Output the (X, Y) coordinate of the center of the cell containing the given text.  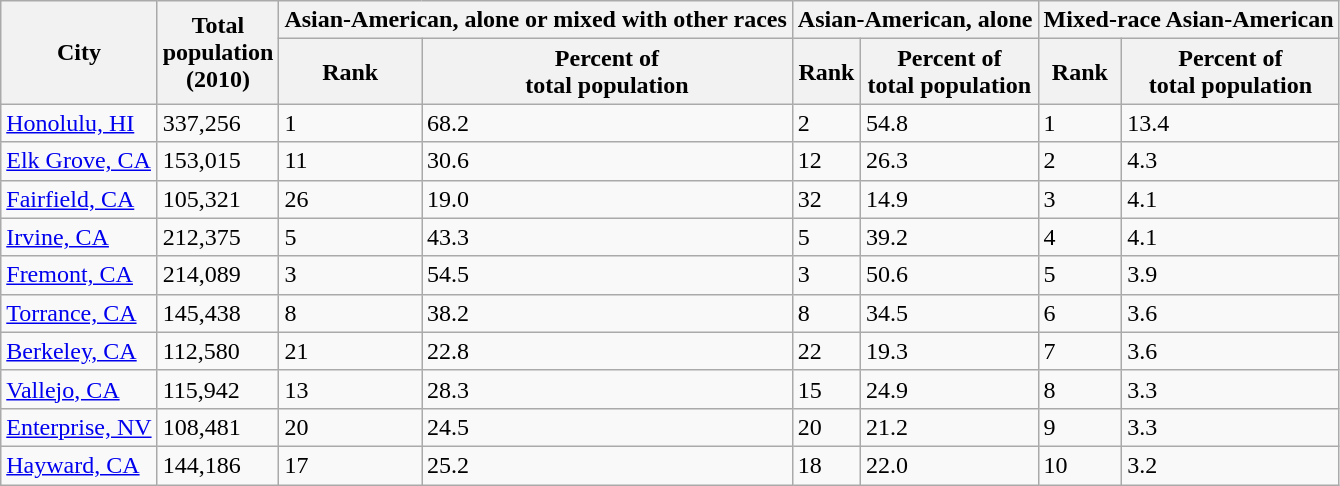
112,580 (218, 351)
18 (826, 465)
Fairfield, CA (79, 199)
12 (826, 161)
6 (1080, 313)
214,089 (218, 275)
Totalpopulation(2010) (218, 52)
15 (826, 389)
144,186 (218, 465)
50.6 (950, 275)
54.8 (950, 123)
13 (350, 389)
105,321 (218, 199)
3.2 (1230, 465)
Asian-American, alone (915, 20)
28.3 (608, 389)
38.2 (608, 313)
21 (350, 351)
26 (350, 199)
54.5 (608, 275)
19.3 (950, 351)
24.9 (950, 389)
3.9 (1230, 275)
Hayward, CA (79, 465)
Asian-American, alone or mixed with other races (536, 20)
24.5 (608, 427)
Mixed-race Asian-American (1188, 20)
145,438 (218, 313)
14.9 (950, 199)
Vallejo, CA (79, 389)
32 (826, 199)
Elk Grove, CA (79, 161)
9 (1080, 427)
22 (826, 351)
22.8 (608, 351)
Honolulu, HI (79, 123)
7 (1080, 351)
26.3 (950, 161)
43.3 (608, 237)
22.0 (950, 465)
39.2 (950, 237)
17 (350, 465)
68.2 (608, 123)
153,015 (218, 161)
19.0 (608, 199)
City (79, 52)
Torrance, CA (79, 313)
108,481 (218, 427)
Berkeley, CA (79, 351)
11 (350, 161)
Irvine, CA (79, 237)
13.4 (1230, 123)
Enterprise, NV (79, 427)
Fremont, CA (79, 275)
337,256 (218, 123)
4.3 (1230, 161)
34.5 (950, 313)
10 (1080, 465)
21.2 (950, 427)
115,942 (218, 389)
212,375 (218, 237)
30.6 (608, 161)
25.2 (608, 465)
4 (1080, 237)
